Pinpoint the cell where the given text exists, returning its (x, y) midpoint coordinate. 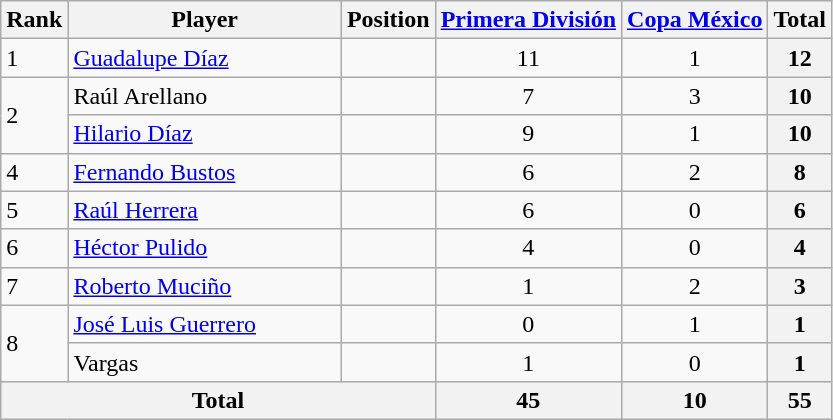
Vargas (205, 362)
Player (205, 20)
9 (528, 134)
José Luis Guerrero (205, 324)
Héctor Pulido (205, 248)
12 (800, 58)
45 (528, 400)
55 (800, 400)
Copa México (695, 20)
11 (528, 58)
Roberto Muciño (205, 286)
Position (388, 20)
Raúl Herrera (205, 210)
Hilario Díaz (205, 134)
Raúl Arellano (205, 96)
Guadalupe Díaz (205, 58)
Rank (34, 20)
Fernando Bustos (205, 172)
5 (34, 210)
Primera División (528, 20)
